Capture the cell that displays the provided text and extract its (X, Y) central coordinate. 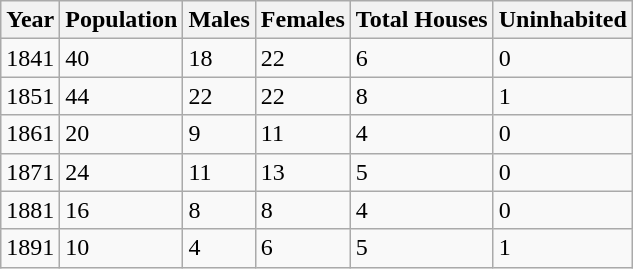
1851 (30, 96)
13 (302, 172)
16 (122, 210)
10 (122, 248)
1881 (30, 210)
Total Houses (422, 20)
Population (122, 20)
20 (122, 134)
44 (122, 96)
1861 (30, 134)
9 (219, 134)
Uninhabited (562, 20)
24 (122, 172)
40 (122, 58)
18 (219, 58)
Males (219, 20)
Females (302, 20)
1891 (30, 248)
1871 (30, 172)
1841 (30, 58)
Year (30, 20)
